Determine the [X, Y] coordinate at the center of the cell enclosing the given text.  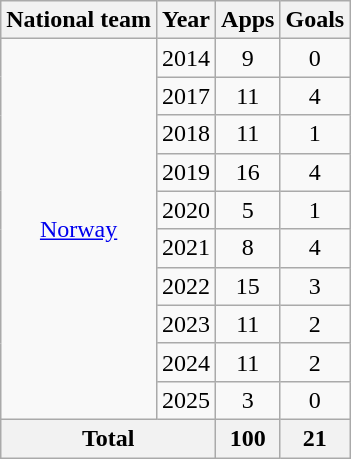
2021 [186, 248]
Norway [79, 230]
15 [248, 286]
Year [186, 20]
2014 [186, 58]
21 [315, 438]
2020 [186, 210]
Total [108, 438]
2022 [186, 286]
2017 [186, 96]
8 [248, 248]
100 [248, 438]
2025 [186, 400]
5 [248, 210]
2018 [186, 134]
2019 [186, 172]
16 [248, 172]
Goals [315, 20]
2024 [186, 362]
Apps [248, 20]
2023 [186, 324]
9 [248, 58]
National team [79, 20]
